Search for the cell housing the specified text and yield its (x, y) center coordinate. 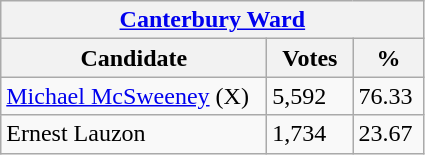
% (388, 58)
Canterbury Ward (212, 20)
76.33 (388, 96)
Michael McSweeney (X) (134, 96)
Ernest Lauzon (134, 134)
Candidate (134, 58)
5,592 (310, 96)
23.67 (388, 134)
Votes (310, 58)
1,734 (310, 134)
